For the text-containing cell, return its midpoint in [x, y] coordinate format. 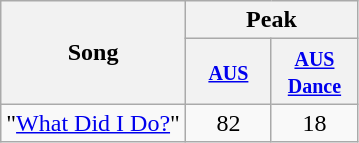
AUS Dance [314, 72]
82 [228, 123]
18 [314, 123]
Peak [271, 20]
AUS [228, 72]
Song [94, 52]
"What Did I Do?" [94, 123]
